Output the (X, Y) coordinate of the center of the cell containing the given text.  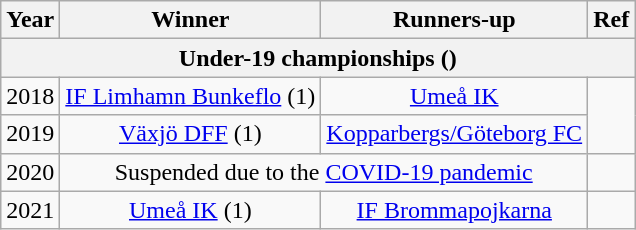
Year (30, 20)
IF Brommapojkarna (454, 210)
Runners-up (454, 20)
2018 (30, 96)
Växjö DFF (1) (190, 134)
Under-19 championships () (318, 58)
Kopparbergs/Göteborg FC (454, 134)
IF Limhamn Bunkeflo (1) (190, 96)
Suspended due to the COVID-19 pandemic (324, 172)
2019 (30, 134)
2020 (30, 172)
Umeå IK (454, 96)
Winner (190, 20)
Umeå IK (1) (190, 210)
2021 (30, 210)
Ref (612, 20)
